For the text-containing cell, return its midpoint in [X, Y] coordinate format. 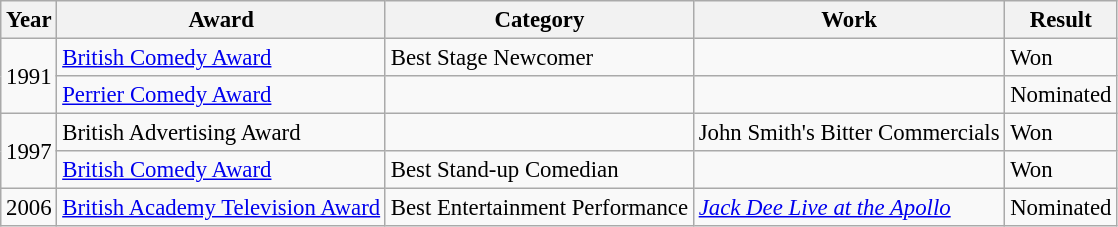
John Smith's Bitter Commercials [848, 133]
2006 [29, 208]
Best Entertainment Performance [539, 208]
Best Stage Newcomer [539, 58]
Jack Dee Live at the Apollo [848, 208]
1991 [29, 76]
Best Stand-up Comedian [539, 170]
1997 [29, 152]
British Advertising Award [222, 133]
Perrier Comedy Award [222, 95]
Award [222, 20]
Category [539, 20]
Work [848, 20]
Year [29, 20]
British Academy Television Award [222, 208]
Result [1061, 20]
